Extract the [X, Y] coordinate from the center of the cell holding the provided text.  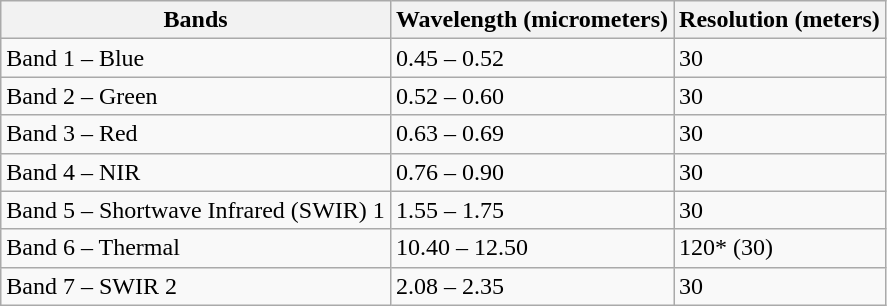
Band 1 – Blue [196, 58]
Band 4 – NIR [196, 172]
0.76 – 0.90 [532, 172]
Band 5 – Shortwave Infrared (SWIR) 1 [196, 210]
Band 7 – SWIR 2 [196, 286]
Resolution (meters) [780, 20]
0.52 – 0.60 [532, 96]
Band 2 – Green [196, 96]
0.63 – 0.69 [532, 134]
1.55 – 1.75 [532, 210]
Wavelength (micrometers) [532, 20]
Band 3 – Red [196, 134]
Bands [196, 20]
0.45 – 0.52 [532, 58]
120* (30) [780, 248]
10.40 – 12.50 [532, 248]
2.08 – 2.35 [532, 286]
Band 6 – Thermal [196, 248]
